Scan for the cell matching the given text and deliver its (X, Y) coordinate at center. 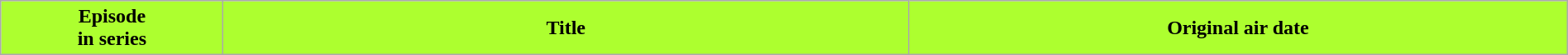
Title (566, 28)
Episodein series (112, 28)
Original air date (1239, 28)
